From the cell containing the given text, extract its center point as (x, y) coordinate. 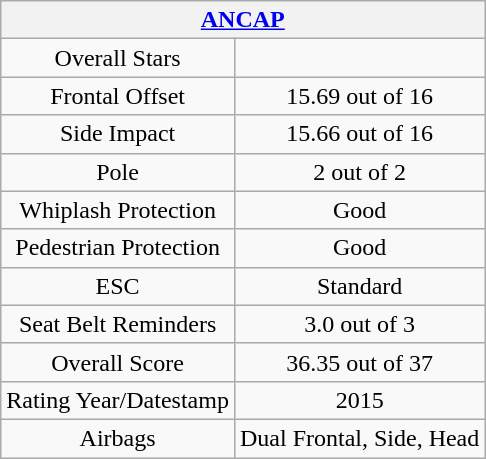
Airbags (118, 438)
Frontal Offset (118, 96)
Whiplash Protection (118, 210)
3.0 out of 3 (359, 324)
Pedestrian Protection (118, 248)
ESC (118, 286)
15.69 out of 16 (359, 96)
Overall Stars (118, 58)
Dual Frontal, Side, Head (359, 438)
Rating Year/Datestamp (118, 400)
36.35 out of 37 (359, 362)
Side Impact (118, 134)
Pole (118, 172)
Seat Belt Reminders (118, 324)
ANCAP (243, 20)
15.66 out of 16 (359, 134)
2015 (359, 400)
Standard (359, 286)
2 out of 2 (359, 172)
Overall Score (118, 362)
